Provide the (x, y) coordinate of the cell's center where the given text is located.  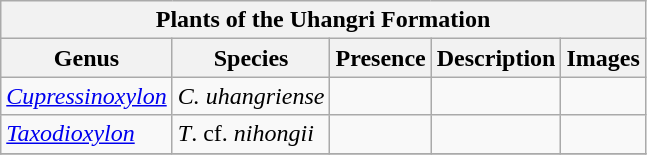
Plants of the Uhangri Formation (324, 20)
Genus (86, 58)
Species (251, 58)
T. cf. nihongii (251, 134)
Presence (380, 58)
C. uhangriense (251, 96)
Cupressinoxylon (86, 96)
Taxodioxylon (86, 134)
Description (496, 58)
Images (603, 58)
